Search for the cell housing the specified text and yield its (X, Y) center coordinate. 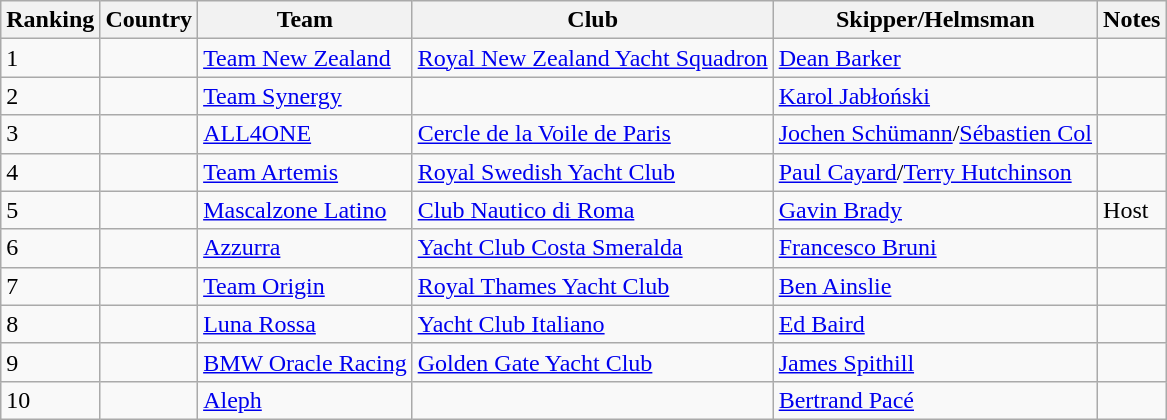
Host (1132, 210)
Yacht Club Italiano (592, 324)
Yacht Club Costa Smeralda (592, 248)
Ranking (50, 20)
Gavin Brady (935, 210)
Team Synergy (306, 96)
6 (50, 248)
10 (50, 400)
3 (50, 134)
Francesco Bruni (935, 248)
Jochen Schümann/Sébastien Col (935, 134)
Ed Baird (935, 324)
8 (50, 324)
Royal Swedish Yacht Club (592, 172)
Team New Zealand (306, 58)
Notes (1132, 20)
Cercle de la Voile de Paris (592, 134)
Luna Rossa (306, 324)
4 (50, 172)
Team Origin (306, 286)
Team (306, 20)
9 (50, 362)
Club Nautico di Roma (592, 210)
Dean Barker (935, 58)
7 (50, 286)
Bertrand Pacé (935, 400)
Mascalzone Latino (306, 210)
James Spithill (935, 362)
2 (50, 96)
1 (50, 58)
ALL4ONE (306, 134)
Team Artemis (306, 172)
Club (592, 20)
Golden Gate Yacht Club (592, 362)
5 (50, 210)
Royal Thames Yacht Club (592, 286)
BMW Oracle Racing (306, 362)
Karol Jabłoński (935, 96)
Skipper/Helmsman (935, 20)
Paul Cayard/Terry Hutchinson (935, 172)
Azzurra (306, 248)
Royal New Zealand Yacht Squadron (592, 58)
Ben Ainslie (935, 286)
Country (149, 20)
Aleph (306, 400)
